Capture the cell that displays the provided text and extract its [X, Y] central coordinate. 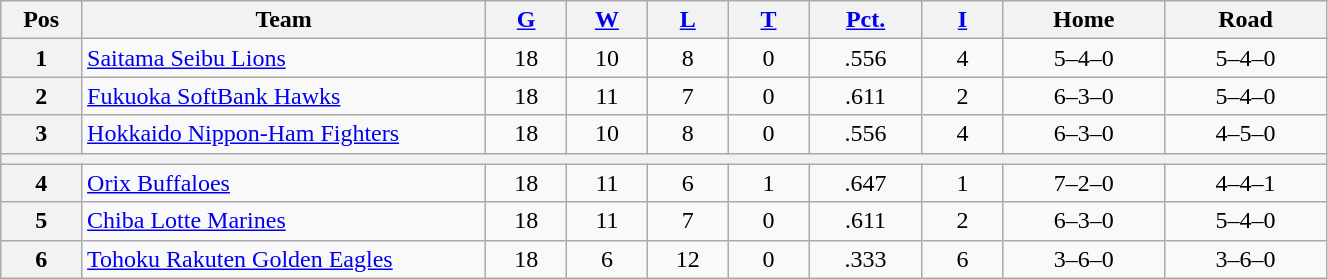
I [962, 20]
Pct. [866, 20]
Fukuoka SoftBank Hawks [284, 96]
7–2–0 [1084, 183]
4–4–1 [1246, 183]
Saitama Seibu Lions [284, 58]
4–5–0 [1246, 134]
.647 [866, 183]
Home [1084, 20]
3 [42, 134]
Road [1246, 20]
.333 [866, 259]
W [608, 20]
Hokkaido Nippon-Ham Fighters [284, 134]
L [688, 20]
Tohoku Rakuten Golden Eagles [284, 259]
5 [42, 221]
Pos [42, 20]
12 [688, 259]
G [526, 20]
Team [284, 20]
Chiba Lotte Marines [284, 221]
T [768, 20]
Orix Buffaloes [284, 183]
